Scan for the cell matching the given text and deliver its (X, Y) coordinate at center. 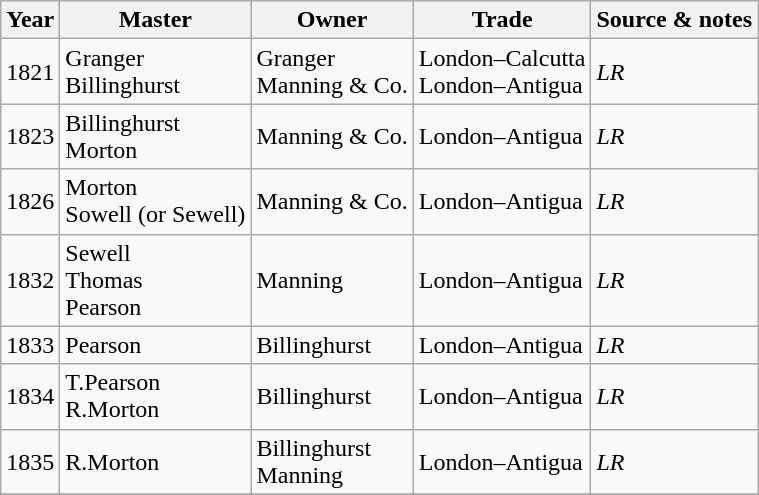
GrangerBillinghurst (156, 72)
1821 (30, 72)
Trade (502, 20)
BillinghurstMorton (156, 136)
1833 (30, 345)
T.PearsonR.Morton (156, 396)
SewellThomasPearson (156, 280)
1826 (30, 202)
R.Morton (156, 462)
1834 (30, 396)
1823 (30, 136)
Source & notes (674, 20)
London–CalcuttaLondon–Antigua (502, 72)
GrangerManning & Co. (332, 72)
1832 (30, 280)
Pearson (156, 345)
BillinghurstManning (332, 462)
Owner (332, 20)
Year (30, 20)
MortonSowell (or Sewell) (156, 202)
1835 (30, 462)
Master (156, 20)
Manning (332, 280)
